Capture the cell that displays the provided text and extract its [X, Y] central coordinate. 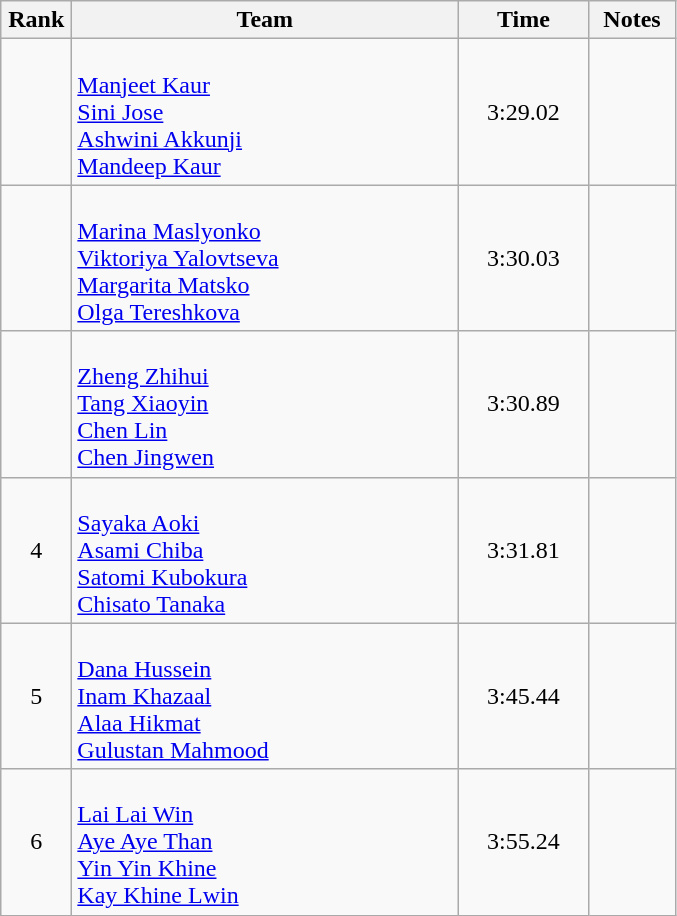
4 [36, 550]
Lai Lai WinAye Aye ThanYin Yin KhineKay Khine Lwin [265, 842]
Dana HusseinInam KhazaalAlaa HikmatGulustan Mahmood [265, 696]
3:30.89 [524, 404]
3:29.02 [524, 112]
3:45.44 [524, 696]
3:31.81 [524, 550]
Time [524, 20]
Marina MaslyonkoViktoriya YalovtsevaMargarita MatskoOlga Tereshkova [265, 258]
3:55.24 [524, 842]
Rank [36, 20]
5 [36, 696]
6 [36, 842]
Sayaka AokiAsami ChibaSatomi KubokuraChisato Tanaka [265, 550]
Manjeet KaurSini JoseAshwini AkkunjiMandeep Kaur [265, 112]
Zheng ZhihuiTang XiaoyinChen LinChen Jingwen [265, 404]
Team [265, 20]
Notes [632, 20]
3:30.03 [524, 258]
